Extract the [X, Y] coordinate from the center of the cell holding the provided text.  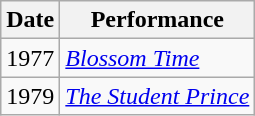
Performance [158, 20]
Blossom Time [158, 58]
1979 [30, 96]
1977 [30, 58]
Date [30, 20]
The Student Prince [158, 96]
